From the cell containing the given text, extract its center point as [X, Y] coordinate. 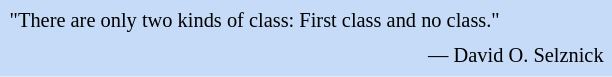
— David O. Selznick [306, 56]
"There are only two kinds of class: First class and no class." [306, 22]
